Output the [X, Y] coordinate of the center of the cell containing the given text.  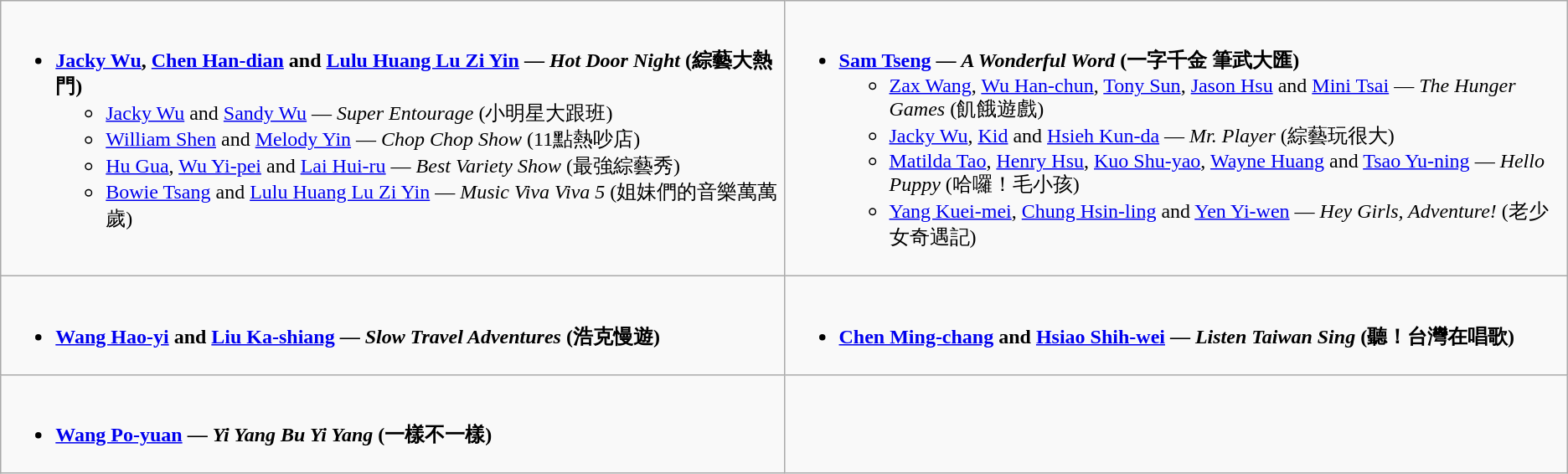
Wang Po-yuan — Yi Yang Bu Yi Yang (一樣不一樣) [392, 424]
Wang Hao-yi and Liu Ka-shiang — Slow Travel Adventures (浩克慢遊) [392, 326]
Chen Ming-chang and Hsiao Shih-wei — Listen Taiwan Sing (聽！台灣在唱歌) [1176, 326]
